Capture the cell that displays the provided text and extract its [x, y] central coordinate. 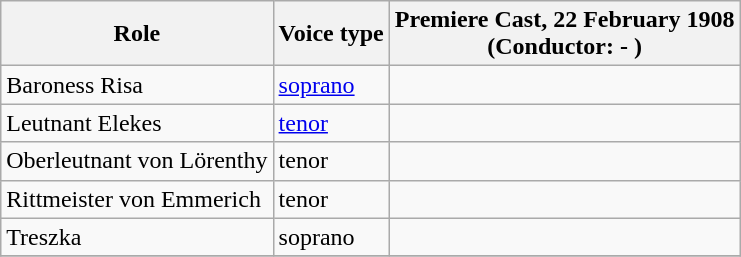
Rittmeister von Emmerich [137, 199]
Oberleutnant von Lörenthy [137, 161]
Premiere Cast, 22 February 1908 (Conductor: - ) [564, 34]
Role [137, 34]
Voice type [331, 34]
Treszka [137, 237]
Leutnant Elekes [137, 123]
Baroness Risa [137, 85]
